Return the (x, y) coordinate for the center point of the cell that contains the specified text.  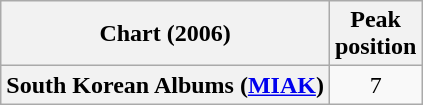
South Korean Albums (MIAK) (166, 85)
Peakposition (375, 34)
7 (375, 85)
Chart (2006) (166, 34)
